Provide the [x, y] coordinate of the cell's center where the given text is located.  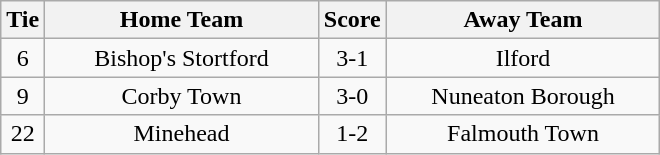
22 [23, 134]
9 [23, 96]
Falmouth Town [523, 134]
Away Team [523, 20]
1-2 [352, 134]
6 [23, 58]
Ilford [523, 58]
Corby Town [182, 96]
3-1 [352, 58]
Score [352, 20]
Home Team [182, 20]
3-0 [352, 96]
Nuneaton Borough [523, 96]
Bishop's Stortford [182, 58]
Minehead [182, 134]
Tie [23, 20]
